Scan for the cell matching the given text and deliver its (x, y) coordinate at center. 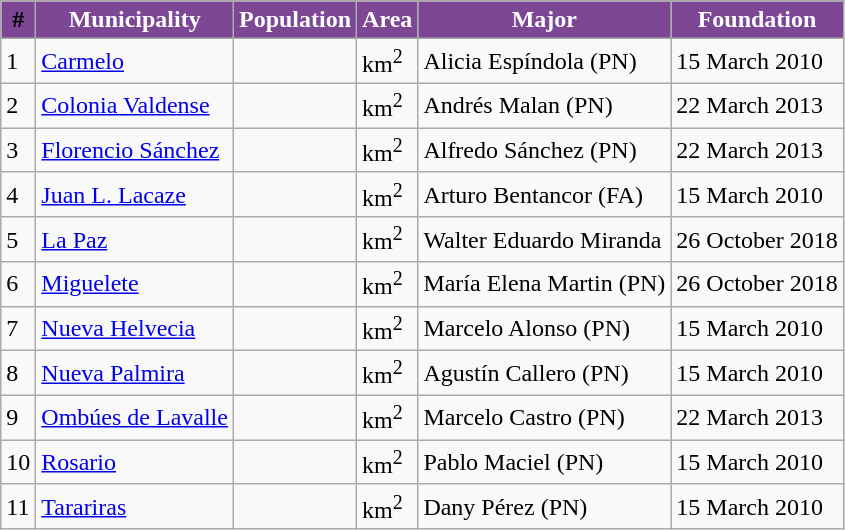
Marcelo Alonso (PN) (544, 328)
Ombúes de Lavalle (135, 418)
Municipality (135, 20)
Dany Pérez (PN) (544, 506)
10 (18, 462)
Marcelo Castro (PN) (544, 418)
8 (18, 374)
Walter Eduardo Miranda (544, 240)
Alicia Espíndola (PN) (544, 62)
Tarariras (135, 506)
Florencio Sánchez (135, 150)
Rosario (135, 462)
Alfredo Sánchez (PN) (544, 150)
9 (18, 418)
11 (18, 506)
Colonia Valdense (135, 106)
4 (18, 194)
5 (18, 240)
Area (388, 20)
Carmelo (135, 62)
La Paz (135, 240)
Arturo Bentancor (FA) (544, 194)
6 (18, 284)
Nueva Helvecia (135, 328)
1 (18, 62)
7 (18, 328)
Nueva Palmira (135, 374)
Foundation (757, 20)
Miguelete (135, 284)
Major (544, 20)
Juan L. Lacaze (135, 194)
María Elena Martin (PN) (544, 284)
Pablo Maciel (PN) (544, 462)
Andrés Malan (PN) (544, 106)
# (18, 20)
Agustín Callero (PN) (544, 374)
3 (18, 150)
Population (294, 20)
2 (18, 106)
